Determine the [x, y] coordinate at the center of the cell enclosing the given text.  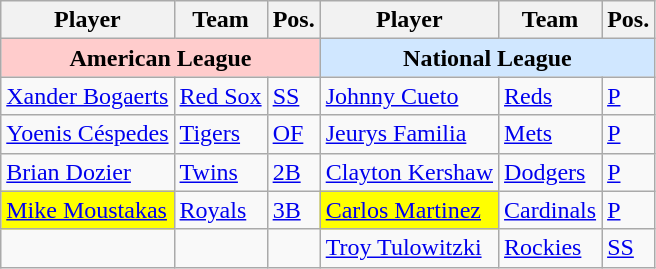
Mike Moustakas [88, 210]
Dodgers [550, 172]
American League [160, 58]
National League [487, 58]
Cardinals [550, 210]
Twins [220, 172]
2B [294, 172]
Xander Bogaerts [88, 96]
Reds [550, 96]
Rockies [550, 248]
Clayton Kershaw [409, 172]
Mets [550, 134]
Tigers [220, 134]
Brian Dozier [88, 172]
Royals [220, 210]
Red Sox [220, 96]
OF [294, 134]
Yoenis Céspedes [88, 134]
Johnny Cueto [409, 96]
Jeurys Familia [409, 134]
Carlos Martinez [409, 210]
3B [294, 210]
Troy Tulowitzki [409, 248]
